Pinpoint the cell where the given text exists, returning its (X, Y) midpoint coordinate. 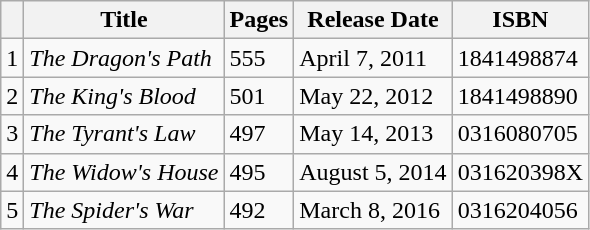
4 (12, 172)
3 (12, 134)
May 14, 2013 (373, 134)
555 (259, 58)
The King's Blood (124, 96)
2 (12, 96)
1841498890 (520, 96)
0316080705 (520, 134)
March 8, 2016 (373, 210)
Title (124, 20)
497 (259, 134)
Release Date (373, 20)
ISBN (520, 20)
May 22, 2012 (373, 96)
5 (12, 210)
The Tyrant's Law (124, 134)
492 (259, 210)
The Spider's War (124, 210)
0316204056 (520, 210)
Pages (259, 20)
April 7, 2011 (373, 58)
495 (259, 172)
The Widow's House (124, 172)
031620398X (520, 172)
August 5, 2014 (373, 172)
501 (259, 96)
The Dragon's Path (124, 58)
1841498874 (520, 58)
1 (12, 58)
